Find where the given text appears and provide that cell's center as [x, y] coordinate. 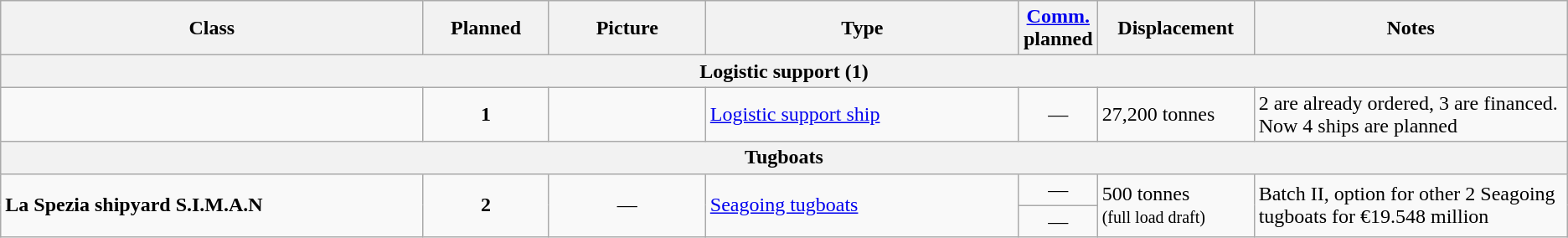
Planned [486, 28]
Logistic support ship [862, 114]
2 [486, 205]
Tugboats [784, 158]
Batch II, option for other 2 Seagoing tugboats for €19.548 million [1411, 205]
500 tonnes(full load draft) [1176, 205]
Type [862, 28]
1 [486, 114]
Class [212, 28]
Logistic support (1) [784, 71]
Picture [627, 28]
Seagoing tugboats [862, 205]
2 are already ordered, 3 are financed.Now 4 ships are planned [1411, 114]
Notes [1411, 28]
Comm. planned [1058, 28]
27,200 tonnes [1176, 114]
La Spezia shipyard S.I.M.A.N [212, 205]
Displacement [1176, 28]
